Scan for the cell matching the given text and deliver its (X, Y) coordinate at center. 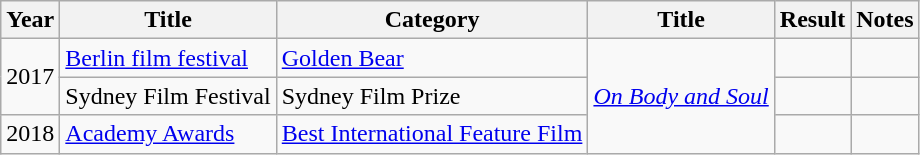
Sydney Film Prize (432, 96)
Notes (885, 20)
Best International Feature Film (432, 134)
On Body and Soul (681, 96)
2017 (30, 77)
Category (432, 20)
Academy Awards (168, 134)
Result (812, 20)
Golden Bear (432, 58)
2018 (30, 134)
Sydney Film Festival (168, 96)
Berlin film festival (168, 58)
Year (30, 20)
